Locate the cell with the specified text and output its [x, y] center coordinate. 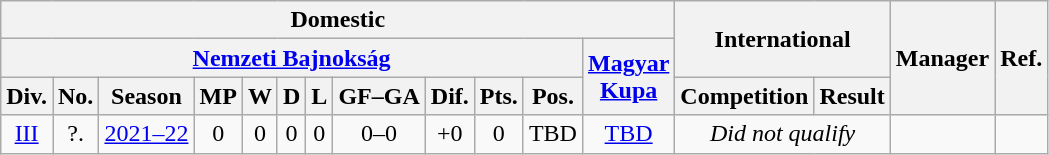
+0 [450, 134]
Nemzeti Bajnokság [292, 58]
III [27, 134]
0–0 [379, 134]
Ref. [1022, 58]
W [260, 96]
Result [852, 96]
Pos. [552, 96]
Div. [27, 96]
MP [218, 96]
Pts. [498, 96]
?. [75, 134]
D [291, 96]
International [782, 39]
Did not qualify [782, 134]
Competition [744, 96]
Dif. [450, 96]
MagyarKupa [628, 77]
GF–GA [379, 96]
Manager [942, 58]
Season [146, 96]
2021–22 [146, 134]
Domestic [338, 20]
L [320, 96]
No. [75, 96]
